Capture the cell that displays the provided text and extract its (X, Y) central coordinate. 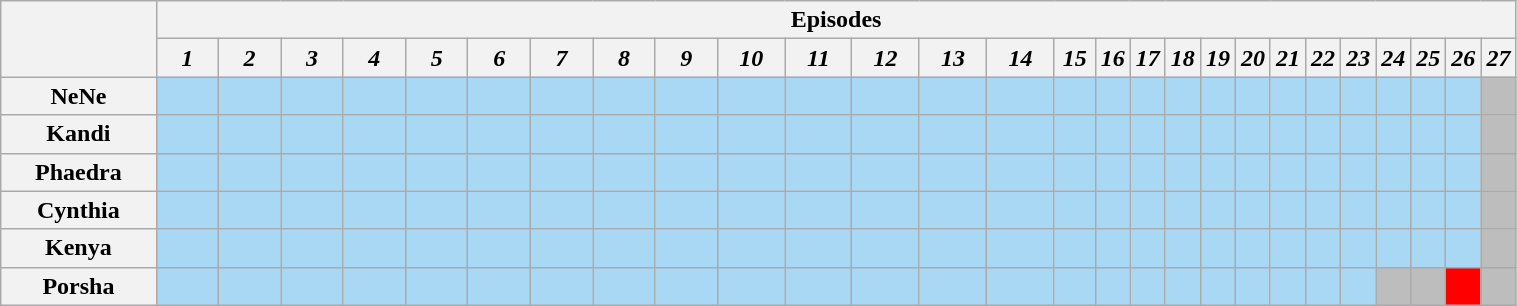
18 (1182, 58)
12 (886, 58)
6 (499, 58)
2 (249, 58)
1 (187, 58)
9 (686, 58)
Porsha (78, 286)
Phaedra (78, 172)
20 (1252, 58)
19 (1218, 58)
NeNe (78, 96)
17 (1148, 58)
25 (1428, 58)
4 (374, 58)
Cynthia (78, 210)
5 (437, 58)
22 (1324, 58)
23 (1358, 58)
Episodes (836, 20)
24 (1394, 58)
8 (624, 58)
15 (1074, 58)
14 (1020, 58)
26 (1464, 58)
16 (1112, 58)
11 (818, 58)
21 (1288, 58)
Kandi (78, 134)
Kenya (78, 248)
27 (1498, 58)
13 (952, 58)
7 (561, 58)
3 (312, 58)
10 (752, 58)
